Determine the (X, Y) coordinate at the center of the cell enclosing the given text.  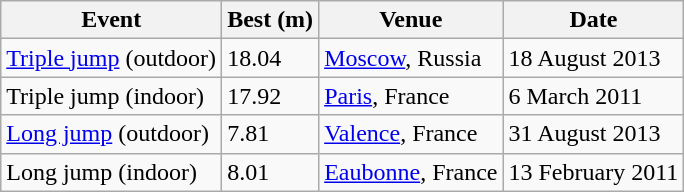
Valence, France (411, 134)
Moscow, Russia (411, 58)
Best (m) (270, 20)
Venue (411, 20)
Date (594, 20)
8.01 (270, 172)
18.04 (270, 58)
Long jump (indoor) (112, 172)
Triple jump (indoor) (112, 96)
17.92 (270, 96)
Paris, France (411, 96)
18 August 2013 (594, 58)
7.81 (270, 134)
6 March 2011 (594, 96)
13 February 2011 (594, 172)
Long jump (outdoor) (112, 134)
31 August 2013 (594, 134)
Eaubonne, France (411, 172)
Event (112, 20)
Triple jump (outdoor) (112, 58)
